Determine the (x, y) coordinate at the center of the cell enclosing the given text.  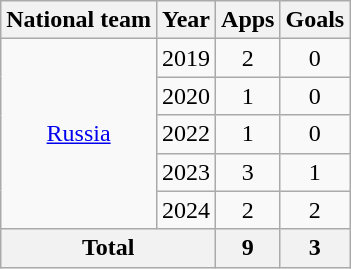
Goals (315, 20)
9 (248, 248)
Year (186, 20)
2022 (186, 134)
Russia (79, 134)
2019 (186, 58)
National team (79, 20)
2024 (186, 210)
Apps (248, 20)
2023 (186, 172)
2020 (186, 96)
Total (108, 248)
